Extract the (x, y) coordinate from the center of the cell holding the provided text.  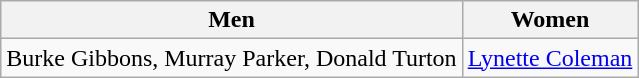
Lynette Coleman (550, 58)
Men (232, 20)
Burke Gibbons, Murray Parker, Donald Turton (232, 58)
Women (550, 20)
